From the cell containing the given text, extract its center point as [x, y] coordinate. 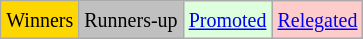
Runners-up [131, 20]
Relegated [318, 20]
Promoted [228, 20]
Winners [40, 20]
